Search for the cell housing the specified text and yield its [x, y] center coordinate. 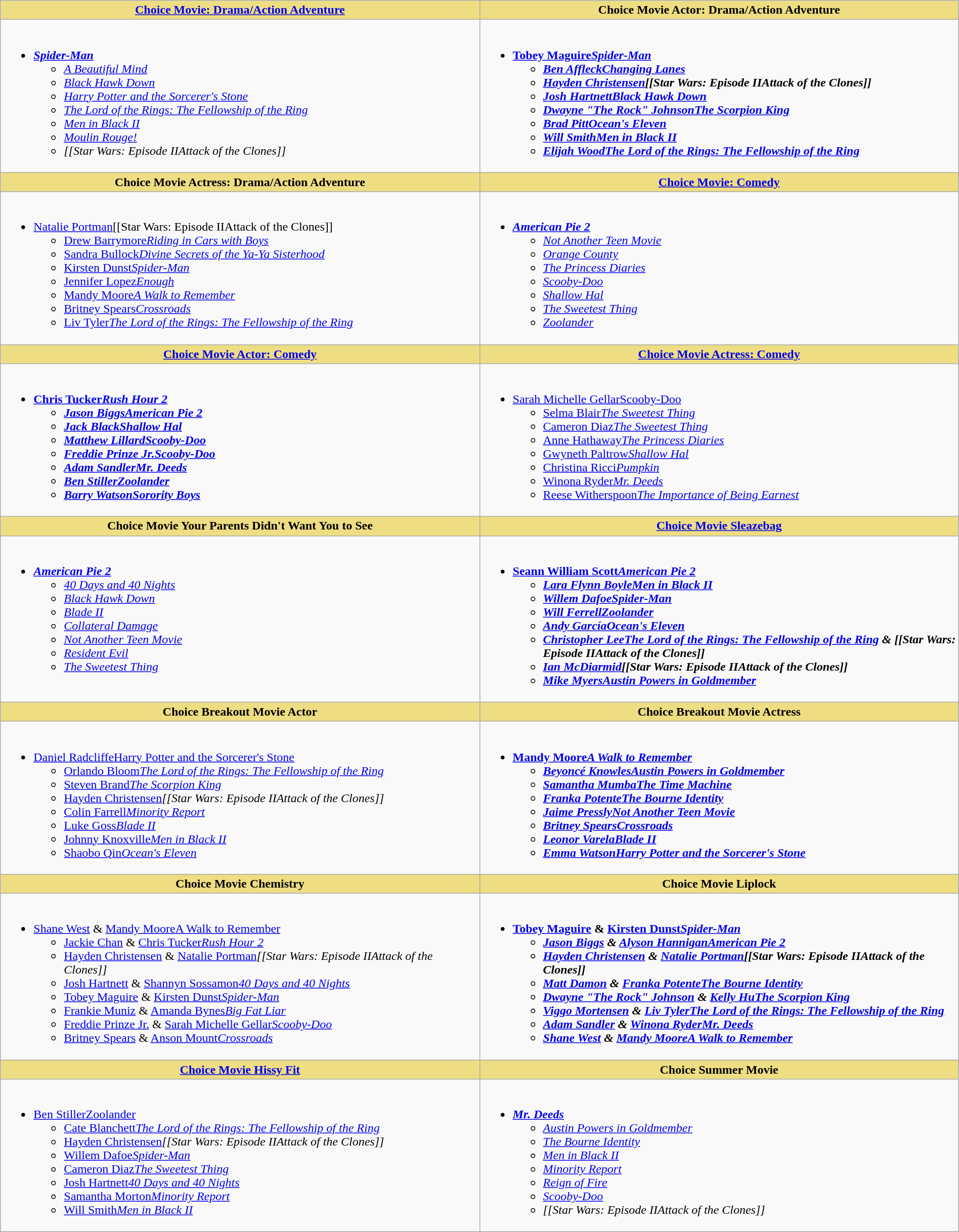
Choice Movie Actor: Comedy [240, 354]
American Pie 240 Days and 40 NightsBlack Hawk DownBlade IICollateral DamageNot Another Teen MovieResident EvilThe Sweetest Thing [240, 619]
Choice Movie Your Parents Didn't Want You to See [240, 526]
Choice Movie Actress: Drama/Action Adventure [240, 182]
Choice Movie: Drama/Action Adventure [240, 10]
Choice Breakout Movie Actress [719, 712]
Choice Movie Liplock [719, 884]
American Pie 2Not Another Teen MovieOrange CountyThe Princess DiariesScooby-DooShallow HalThe Sweetest ThingZoolander [719, 268]
Choice Movie Sleazebag [719, 526]
Choice Movie Actress: Comedy [719, 354]
Choice Movie Actor: Drama/Action Adventure [719, 10]
Choice Summer Movie [719, 1070]
Choice Movie: Comedy [719, 182]
Choice Movie Hissy Fit [240, 1070]
Choice Movie Chemistry [240, 884]
Choice Breakout Movie Actor [240, 712]
